From the cell containing the given text, extract its center point as [X, Y] coordinate. 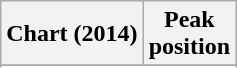
Chart (2014) [72, 34]
Peakposition [189, 34]
